Pinpoint the cell where the given text exists, returning its [x, y] midpoint coordinate. 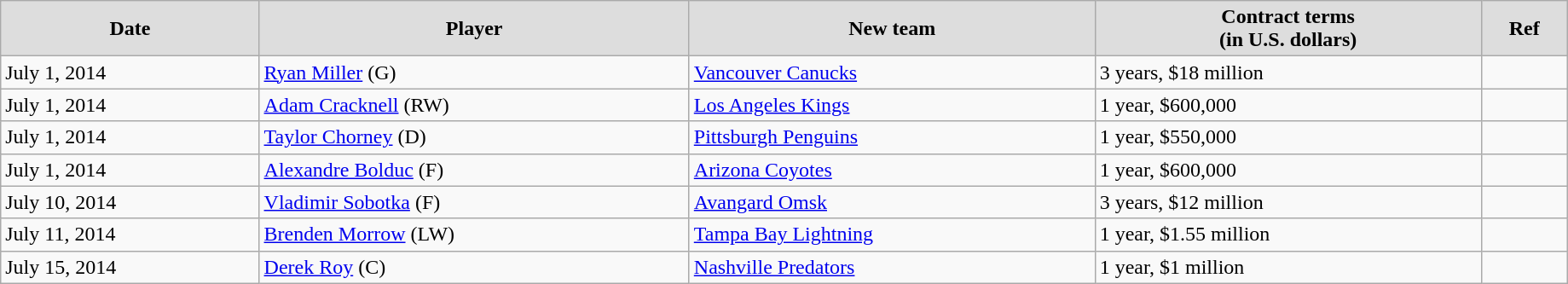
Brenden Morrow (LW) [474, 235]
1 year, $550,000 [1287, 137]
Vladimir Sobotka (F) [474, 202]
July 10, 2014 [130, 202]
Derek Roy (C) [474, 267]
1 year, $1 million [1287, 267]
Contract terms(in U.S. dollars) [1287, 29]
Player [474, 29]
Ryan Miller (G) [474, 72]
Taylor Chorney (D) [474, 137]
Vancouver Canucks [892, 72]
Date [130, 29]
1 year, $1.55 million [1287, 235]
Ref [1525, 29]
Adam Cracknell (RW) [474, 105]
Pittsburgh Penguins [892, 137]
New team [892, 29]
Avangard Omsk [892, 202]
Nashville Predators [892, 267]
3 years, $12 million [1287, 202]
3 years, $18 million [1287, 72]
July 15, 2014 [130, 267]
Arizona Coyotes [892, 170]
July 11, 2014 [130, 235]
Tampa Bay Lightning [892, 235]
Alexandre Bolduc (F) [474, 170]
Los Angeles Kings [892, 105]
